Return (X, Y) of the center of cell containing provided text 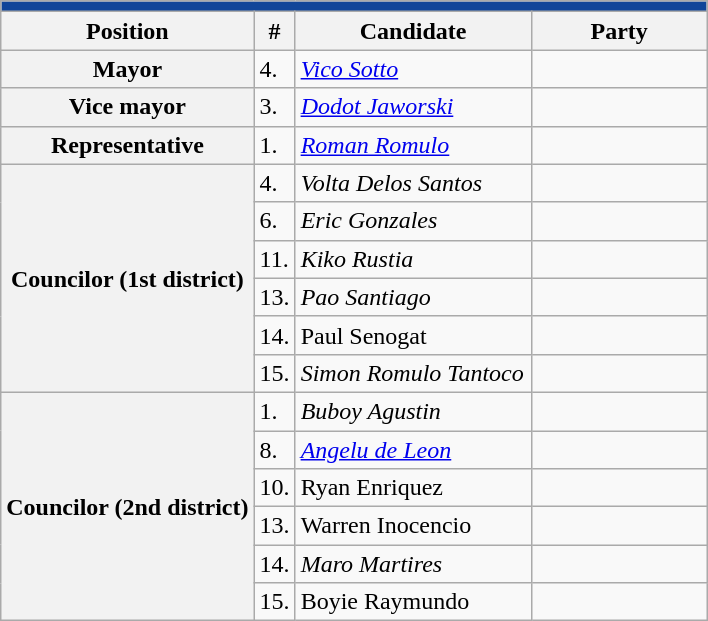
11. (274, 259)
Roman Romulo (413, 145)
10. (274, 488)
Position (128, 31)
Representative (128, 145)
Boyie Raymundo (413, 602)
Mayor (128, 69)
Angelu de Leon (413, 449)
Pao Santiago (413, 297)
Maro Martires (413, 564)
Warren Inocencio (413, 526)
Vico Sotto (413, 69)
3. (274, 107)
Party (619, 31)
Eric Gonzales (413, 221)
Kiko Rustia (413, 259)
8. (274, 449)
Ryan Enriquez (413, 488)
Candidate (413, 31)
Paul Senogat (413, 335)
Volta Delos Santos (413, 183)
Councilor (2nd district) (128, 506)
Dodot Jaworski (413, 107)
# (274, 31)
6. (274, 221)
Councilor (1st district) (128, 278)
Vice mayor (128, 107)
Simon Romulo Tantoco (413, 373)
Buboy Agustin (413, 411)
